Detect which cell encompasses the target text, then output its [X, Y] center coordinate. 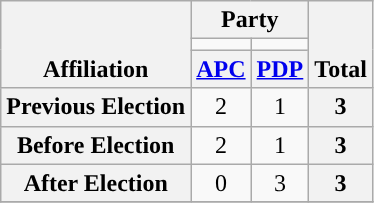
Previous Election [96, 107]
After Election [96, 183]
0 [221, 183]
Total [341, 44]
APC [221, 69]
Before Election [96, 145]
Affiliation [96, 44]
PDP [280, 69]
Party [250, 20]
